Provide the [x, y] coordinate of the cell's center where the given text is located.  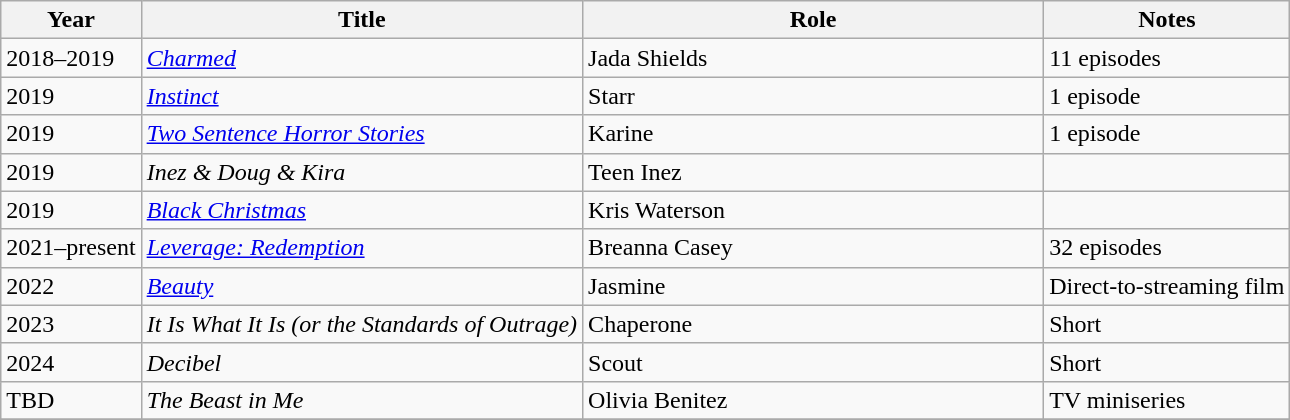
Chaperone [814, 324]
Title [362, 20]
Charmed [362, 58]
Decibel [362, 362]
Teen Inez [814, 172]
Karine [814, 134]
Olivia Benitez [814, 400]
Jasmine [814, 286]
TV miniseries [1167, 400]
11 episodes [1167, 58]
The Beast in Me [362, 400]
Black Christmas [362, 210]
Jada Shields [814, 58]
Starr [814, 96]
It Is What It Is (or the Standards of Outrage) [362, 324]
Leverage: Redemption [362, 248]
Instinct [362, 96]
2022 [71, 286]
Kris Waterson [814, 210]
Breanna Casey [814, 248]
Scout [814, 362]
2024 [71, 362]
Role [814, 20]
Year [71, 20]
2023 [71, 324]
2018–2019 [71, 58]
Inez & Doug & Kira [362, 172]
Two Sentence Horror Stories [362, 134]
32 episodes [1167, 248]
Notes [1167, 20]
Beauty [362, 286]
TBD [71, 400]
Direct-to-streaming film [1167, 286]
2021–present [71, 248]
